Return the (x, y) coordinate for the center point of the cell that contains the specified text.  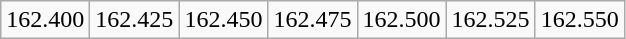
162.500 (402, 20)
162.475 (312, 20)
162.525 (490, 20)
162.550 (580, 20)
162.450 (224, 20)
162.400 (46, 20)
162.425 (134, 20)
